From the cell containing the given text, extract its center point as [X, Y] coordinate. 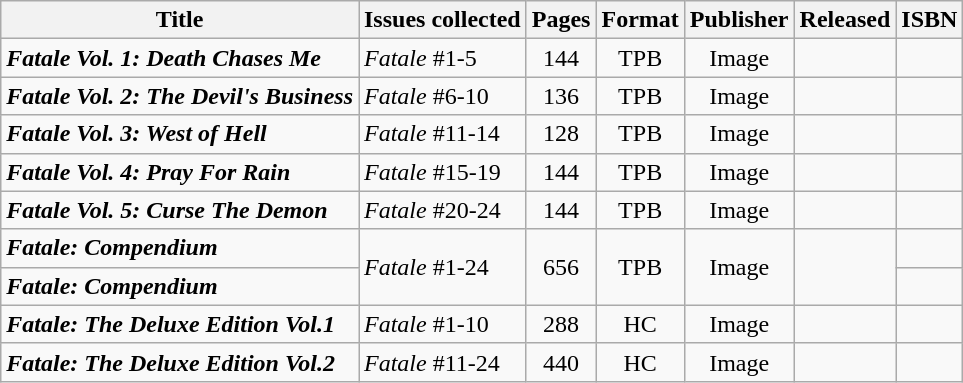
Format [640, 20]
Fatale Vol. 1: Death Chases Me [180, 58]
128 [561, 134]
Title [180, 20]
Fatale #1-10 [442, 324]
Fatale #15-19 [442, 172]
Fatale #11-14 [442, 134]
Fatale Vol. 3: West of Hell [180, 134]
Fatale #1-24 [442, 267]
136 [561, 96]
Fatale #1-5 [442, 58]
440 [561, 362]
Issues collected [442, 20]
Fatale Vol. 2: The Devil's Business [180, 96]
288 [561, 324]
Fatale: The Deluxe Edition Vol.1 [180, 324]
Fatale #20-24 [442, 210]
Fatale #11-24 [442, 362]
Fatale Vol. 5: Curse The Demon [180, 210]
Released [845, 20]
Fatale Vol. 4: Pray For Rain [180, 172]
656 [561, 267]
Publisher [739, 20]
Pages [561, 20]
ISBN [930, 20]
Fatale #6-10 [442, 96]
Fatale: The Deluxe Edition Vol.2 [180, 362]
